For the text-containing cell, return its midpoint in [X, Y] coordinate format. 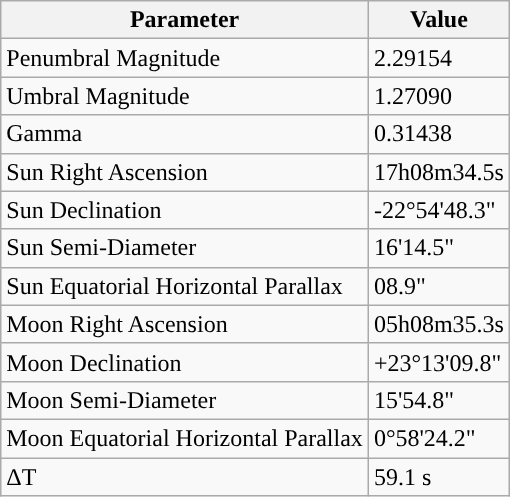
-22°54'48.3" [438, 210]
59.1 s [438, 477]
Sun Right Ascension [185, 172]
0.31438 [438, 134]
Sun Declination [185, 210]
Gamma [185, 134]
Moon Equatorial Horizontal Parallax [185, 438]
Moon Right Ascension [185, 324]
Sun Semi-Diameter [185, 248]
Value [438, 20]
Moon Semi-Diameter [185, 400]
Sun Equatorial Horizontal Parallax [185, 286]
2.29154 [438, 58]
16'14.5" [438, 248]
15'54.8" [438, 400]
Moon Declination [185, 362]
ΔT [185, 477]
17h08m34.5s [438, 172]
+23°13'09.8" [438, 362]
Umbral Magnitude [185, 96]
08.9" [438, 286]
0°58'24.2" [438, 438]
1.27090 [438, 96]
Parameter [185, 20]
Penumbral Magnitude [185, 58]
05h08m35.3s [438, 324]
